Return the [X, Y] coordinate for the center point of the cell that contains the specified text.  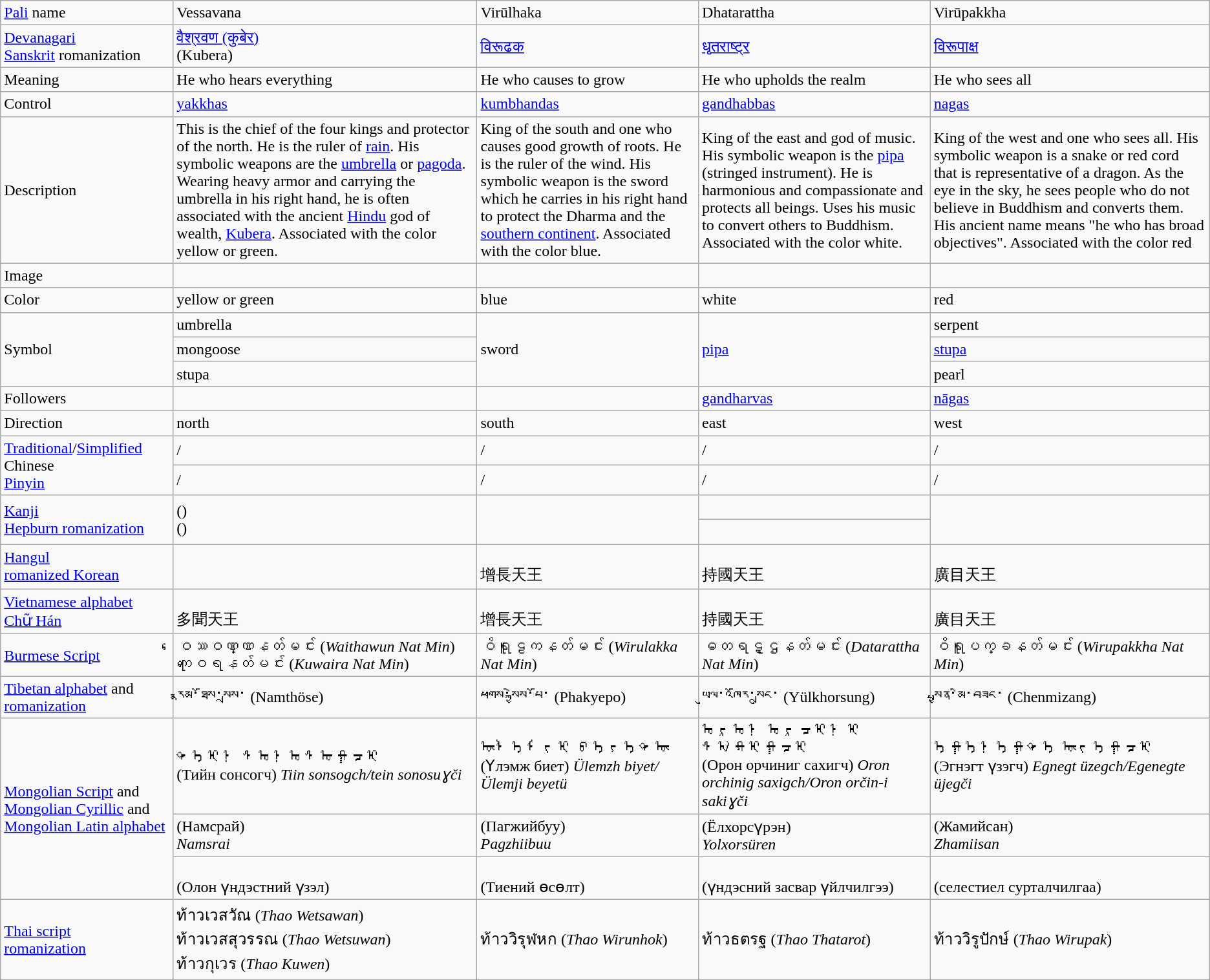
Tibetan alphabet and romanization [87, 697]
Followers [87, 398]
pipa [814, 349]
gandharvas [814, 398]
He who upholds the realm [814, 80]
Virūlhaka [588, 13]
རྣམ་ཐོས་སྲས་ (Namthöse) [325, 697]
ᠦᠯᠡᠮᠵᠢ ᠪᠡᠶᠡᠲᠦ(Үлэмж биет) Ülemzh biyet/Ülemji beyetü [588, 766]
Vietnamese alphabetChữ Hán [87, 612]
धृतराष्ट्र [814, 47]
वैश्रवण (कुबेर) (Kubera) [325, 47]
ཡུལ་འཁོར་སྲུང་ (Yülkhorsung) [814, 697]
ဝိရူပက္ခနတ်မင်း (Wirupakkha Nat Min) [1070, 655]
Symbol [87, 349]
He who causes to grow [588, 80]
north [325, 423]
nāgas [1070, 398]
ᠡᠭᠡᠨᠡᠭᠲᠡ ᠦᠵᠡᠭᠴᠢ(Эгнэгт үзэгч) Egnegt üzegch/Egenegte üjegči [1070, 766]
Color [87, 300]
KanjiHepburn romanization [87, 520]
སྤྱན་མི་བཟང་ (Chenmizang) [1070, 697]
Direction [87, 423]
west [1070, 423]
red [1070, 300]
Burmese Script [87, 655]
多聞天王 [325, 612]
ᠲᠡᠢᠨ ᠰᠣᠨᠣᠰᠤᠭᠴᠢ(Тийн сонсогч) Tiin sonsogch/tein sonosuɣči [325, 766]
Thai scriptromanization [87, 940]
gandhabbas [814, 104]
ท้าววิรุฬหก (Thao Wirunhok) [588, 940]
Dhatarattha [814, 13]
Mongolian Script and Mongolian Cyrillic and Mongolian Latin alphabet [87, 809]
Image [87, 275]
Hangulromanized Korean [87, 567]
विरूढक [588, 47]
yellow or green [325, 300]
white [814, 300]
DevanagariSanskrit romanization [87, 47]
(Тиений өсөлт) [588, 878]
(селестиел сурталчилгаа) [1070, 878]
He who hears everything [325, 80]
ท้าววิรูปักษ์ (Thao Wirupak) [1070, 940]
ဝိရူဠကနတ်မင်း (Wirulakka Nat Min) [588, 655]
east [814, 423]
ท้าวเวสวัณ (Thao Wetsawan)ท้าวเวสสุวรรณ (Thao Wetsuwan)ท้าวกุเวร (Thao Kuwen) [325, 940]
ท้าวธตรฐ (Thao Thatarot) [814, 940]
kumbhandas [588, 104]
Description [87, 190]
sword [588, 349]
Pali name [87, 13]
Meaning [87, 80]
mongoose [325, 349]
(Олон үндэстний үзэл) [325, 878]
Control [87, 104]
ဓတရဋ္ဌနတ်မင်း (Datarattha Nat Min) [814, 655]
(Намсрай)Namsrai [325, 835]
(үндэсний засвар үйлчилгээ) [814, 878]
विरूपाक्ष [1070, 47]
pearl [1070, 374]
(Жамийсан)Zhamiisan [1070, 835]
yakkhas [325, 104]
(Ёлхорсүрэн)Yolxorsüren [814, 835]
Traditional/Simplified ChinesePinyin [87, 465]
Virūpakkha [1070, 13]
serpent [1070, 325]
umbrella [325, 325]
blue [588, 300]
Vessavana [325, 13]
south [588, 423]
ཕགས་སྐྱེས་པོ་ (Phakyepo) [588, 697]
He who sees all [1070, 80]
ᠣᠷᠣᠨ ᠣᠷᠴᠢᠨ ‍ᠢ ᠰᠠᠬᠢᠭᠴᠢ(Орон орчиниг сахигч) Oron orchinig saxigch/Oron orčin-i sakiɣči [814, 766]
(Пагжийбуу)Pagzhiibuu [588, 835]
nagas [1070, 104]
() () [325, 520]
ဝေဿဝဏ္ဏနတ်မင်း (Waithawun Nat Min)ကုဝေရနတ်မင်း (Kuwaira Nat Min) [325, 655]
